Identify which cell holds the provided text, then report its (X, Y) central coordinate. 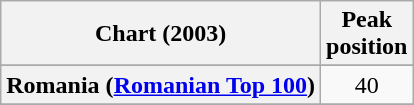
40 (367, 85)
Peakposition (367, 34)
Romania (Romanian Top 100) (161, 85)
Chart (2003) (161, 34)
